Detect which cell encompasses the target text, then output its (x, y) center coordinate. 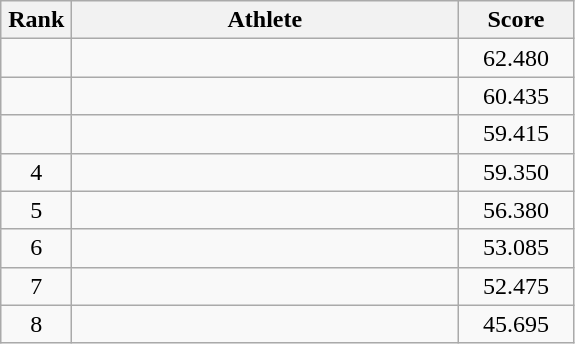
45.695 (516, 324)
Athlete (265, 20)
7 (36, 286)
8 (36, 324)
59.415 (516, 134)
59.350 (516, 172)
53.085 (516, 248)
Rank (36, 20)
4 (36, 172)
56.380 (516, 210)
5 (36, 210)
6 (36, 248)
62.480 (516, 58)
60.435 (516, 96)
Score (516, 20)
52.475 (516, 286)
